Return the (x, y) coordinate for the center point of the cell that contains the specified text.  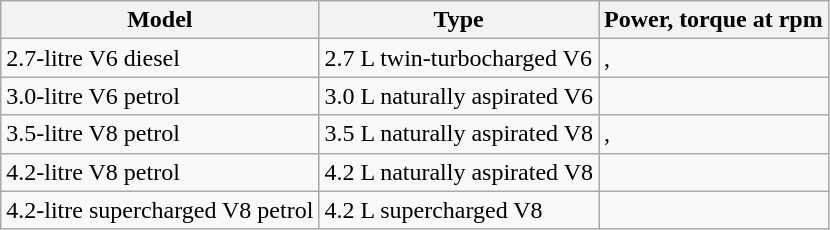
3.0 L naturally aspirated V6 (459, 96)
4.2 L naturally aspirated V8 (459, 172)
3.0-litre V6 petrol (160, 96)
4.2-litre supercharged V8 petrol (160, 210)
2.7 L twin-turbocharged V6 (459, 58)
Type (459, 20)
3.5 L naturally aspirated V8 (459, 134)
4.2-litre V8 petrol (160, 172)
4.2 L supercharged V8 (459, 210)
3.5-litre V8 petrol (160, 134)
Power, torque at rpm (713, 20)
2.7-litre V6 diesel (160, 58)
Model (160, 20)
